Capture the cell that displays the provided text and extract its (x, y) central coordinate. 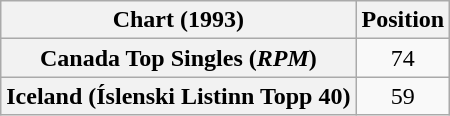
74 (403, 58)
Chart (1993) (178, 20)
59 (403, 96)
Canada Top Singles (RPM) (178, 58)
Iceland (Íslenski Listinn Topp 40) (178, 96)
Position (403, 20)
